Detect which cell encompasses the target text, then output its [X, Y] center coordinate. 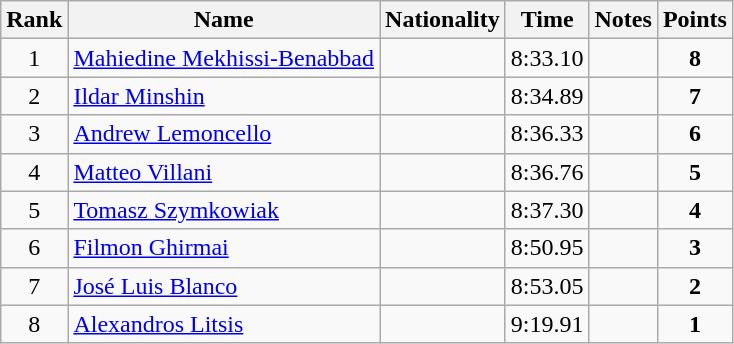
Filmon Ghirmai [224, 248]
Points [694, 20]
8:37.30 [547, 210]
Notes [623, 20]
8:36.76 [547, 172]
Ildar Minshin [224, 96]
8:50.95 [547, 248]
Rank [34, 20]
Alexandros Litsis [224, 324]
9:19.91 [547, 324]
Nationality [443, 20]
Time [547, 20]
José Luis Blanco [224, 286]
Andrew Lemoncello [224, 134]
Matteo Villani [224, 172]
8:53.05 [547, 286]
Name [224, 20]
8:34.89 [547, 96]
8:33.10 [547, 58]
Mahiedine Mekhissi-Benabbad [224, 58]
Tomasz Szymkowiak [224, 210]
8:36.33 [547, 134]
